Scan for the cell matching the given text and deliver its (X, Y) coordinate at center. 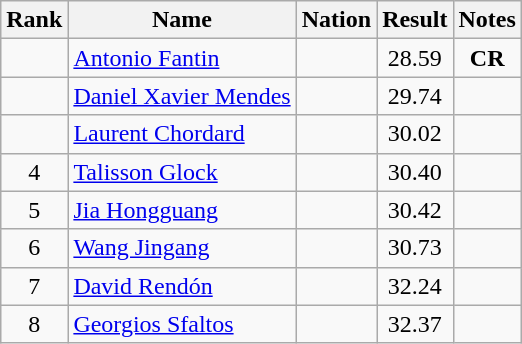
Name (182, 20)
5 (34, 210)
6 (34, 248)
Notes (487, 20)
29.74 (415, 96)
32.37 (415, 324)
30.42 (415, 210)
David Rendón (182, 286)
Nation (336, 20)
30.73 (415, 248)
28.59 (415, 58)
Antonio Fantin (182, 58)
7 (34, 286)
Talisson Glock (182, 172)
32.24 (415, 286)
Daniel Xavier Mendes (182, 96)
4 (34, 172)
8 (34, 324)
Wang Jingang (182, 248)
Jia Hongguang (182, 210)
Laurent Chordard (182, 134)
Rank (34, 20)
Result (415, 20)
CR (487, 58)
30.02 (415, 134)
30.40 (415, 172)
Georgios Sfaltos (182, 324)
